Search for the cell housing the specified text and yield its (x, y) center coordinate. 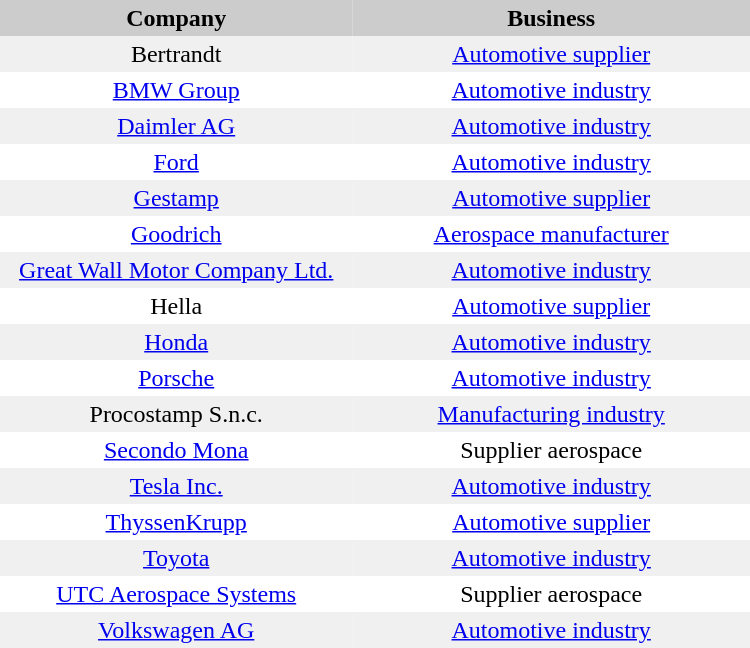
Honda (176, 342)
Porsche (176, 378)
Tesla Inc. (176, 486)
UTC Aerospace Systems (176, 594)
Ford (176, 162)
ThyssenKrupp (176, 522)
BMW Group (176, 90)
Gestamp (176, 198)
Hella (176, 306)
Manufacturing industry (551, 414)
Daimler AG (176, 126)
Secondo Mona (176, 450)
Bertrandt (176, 54)
Business (551, 18)
Goodrich (176, 234)
Toyota (176, 558)
Company (176, 18)
Aerospace manufacturer (551, 234)
Great Wall Motor Company Ltd. (176, 270)
Procostamp S.n.c. (176, 414)
Volkswagen AG (176, 630)
